Return the [X, Y] coordinate for the center point of the cell that contains the specified text.  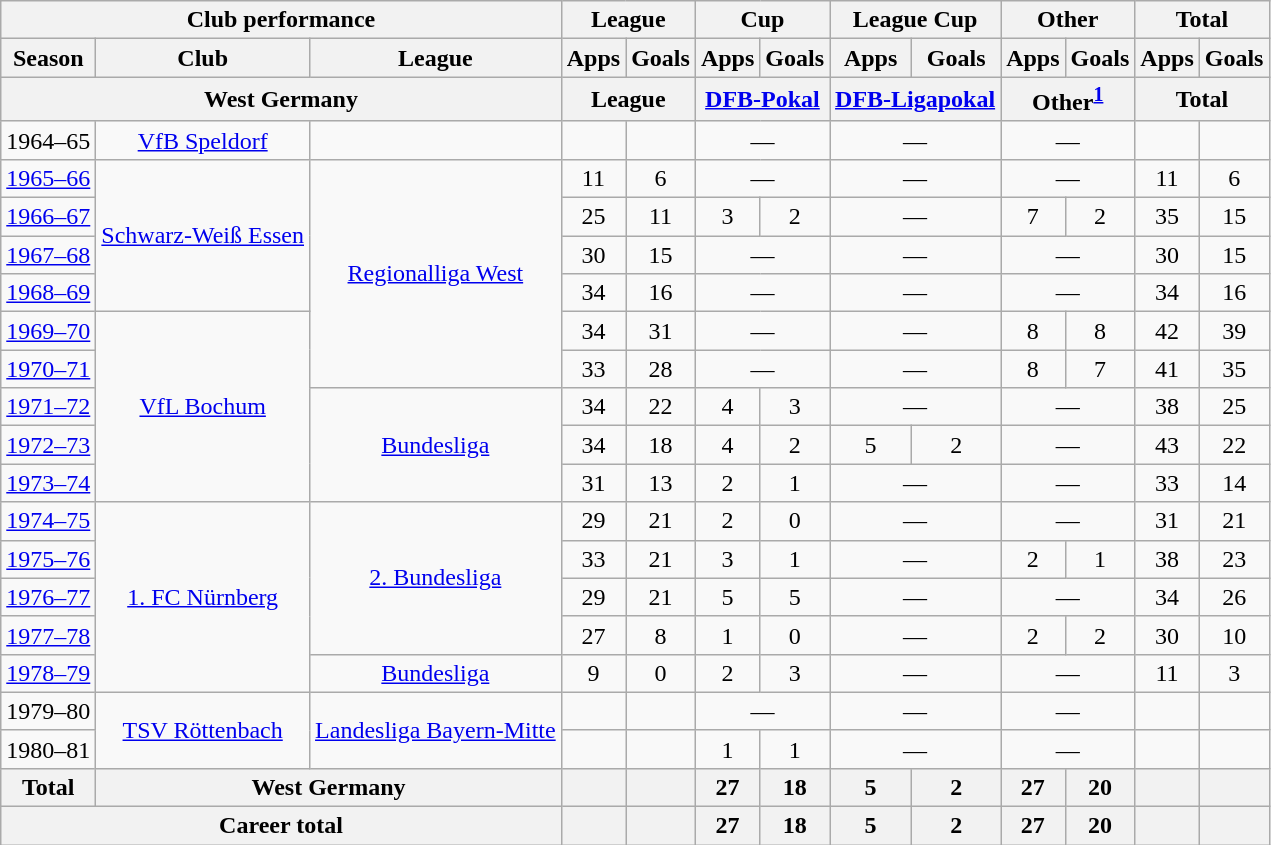
14 [1234, 483]
Other1 [1068, 100]
10 [1234, 635]
1965–66 [48, 178]
Cup [762, 20]
Schwarz-Weiß Essen [203, 235]
1967–68 [48, 255]
1964–65 [48, 140]
1969–70 [48, 331]
TSV Röttenbach [203, 730]
28 [661, 369]
42 [1167, 331]
39 [1234, 331]
26 [1234, 597]
Regionalliga West [436, 273]
23 [1234, 559]
1974–75 [48, 521]
1973–74 [48, 483]
41 [1167, 369]
2. Bundesliga [436, 578]
DFB-Ligapokal [916, 100]
VfL Bochum [203, 407]
League Cup [916, 20]
Other [1068, 20]
Landesliga Bayern-Mitte [436, 730]
1977–78 [48, 635]
1975–76 [48, 559]
1976–77 [48, 597]
1968–69 [48, 293]
Club [203, 58]
DFB-Pokal [762, 100]
1972–73 [48, 445]
43 [1167, 445]
1970–71 [48, 369]
VfB Speldorf [203, 140]
Club performance [281, 20]
Season [48, 58]
Career total [281, 826]
1979–80 [48, 711]
1980–81 [48, 749]
1971–72 [48, 407]
1. FC Nürnberg [203, 597]
13 [661, 483]
1966–67 [48, 217]
9 [593, 673]
1978–79 [48, 673]
